Capture the cell that displays the provided text and extract its (x, y) central coordinate. 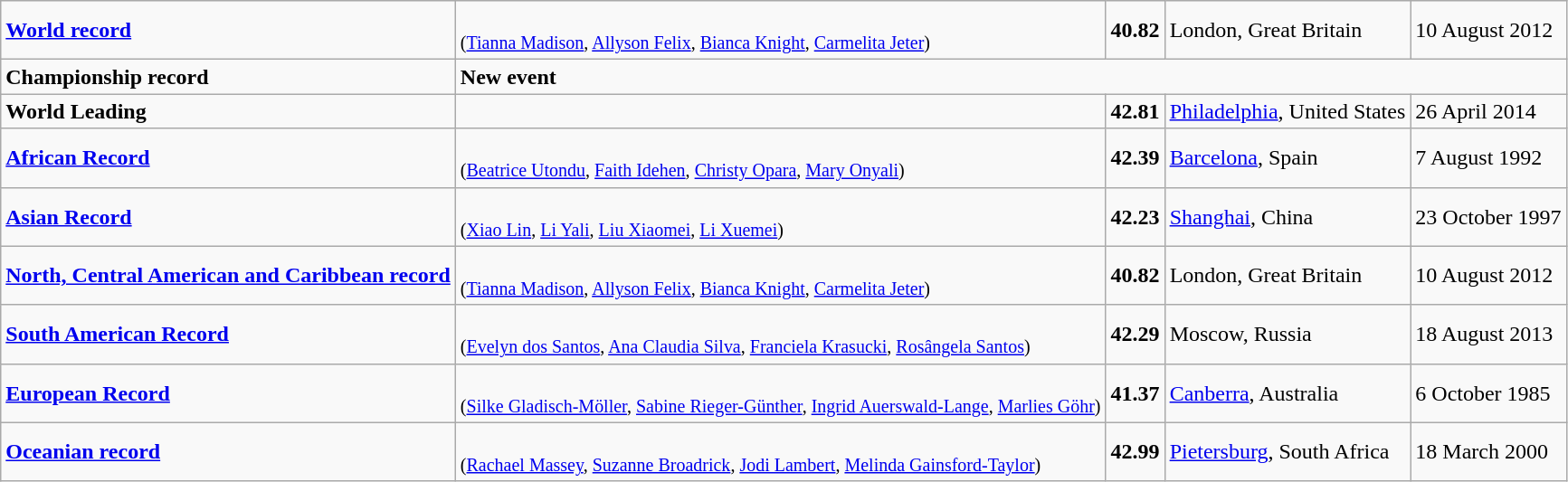
World record (228, 31)
23 October 1997 (1488, 217)
Asian Record (228, 217)
South American Record (228, 335)
Oceanian record (228, 452)
World Leading (228, 111)
Pietersburg, South Africa (1288, 452)
Shanghai, China (1288, 217)
42.23 (1135, 217)
New event (1011, 77)
42.81 (1135, 111)
Barcelona, Spain (1288, 157)
European Record (228, 392)
(Xiao Lin, Li Yali, Liu Xiaomei, Li Xuemei) (780, 217)
7 August 1992 (1488, 157)
42.99 (1135, 452)
African Record (228, 157)
18 August 2013 (1488, 335)
Philadelphia, United States (1288, 111)
41.37 (1135, 392)
18 March 2000 (1488, 452)
Moscow, Russia (1288, 335)
(Rachael Massey, Suzanne Broadrick, Jodi Lambert, Melinda Gainsford-Taylor) (780, 452)
6 October 1985 (1488, 392)
(Evelyn dos Santos, Ana Claudia Silva, Franciela Krasucki, Rosângela Santos) (780, 335)
(Beatrice Utondu, Faith Idehen, Christy Opara, Mary Onyali) (780, 157)
Canberra, Australia (1288, 392)
42.39 (1135, 157)
26 April 2014 (1488, 111)
Championship record (228, 77)
(Silke Gladisch-Möller, Sabine Rieger-Günther, Ingrid Auerswald-Lange, Marlies Göhr) (780, 392)
42.29 (1135, 335)
North, Central American and Caribbean record (228, 275)
